Find where the given text appears and provide that cell's center as (x, y) coordinate. 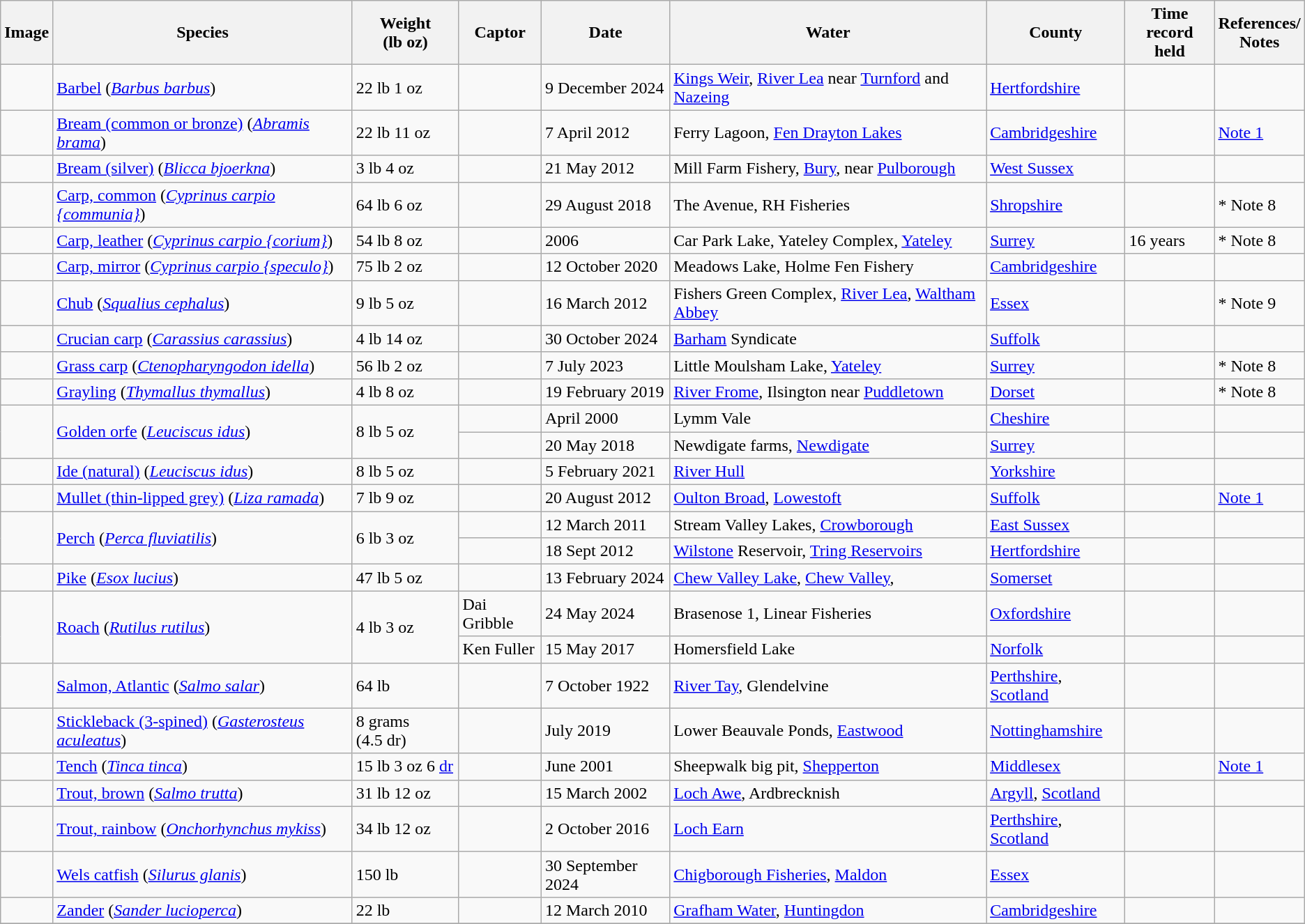
56 lb 2 oz (406, 365)
22 lb 11 oz (406, 132)
Dorset (1055, 392)
Stream Valley Lakes, Crowborough (828, 525)
Pike (Esox lucius) (202, 578)
7 April 2012 (605, 132)
64 lb (406, 686)
12 March 2010 (605, 910)
75 lb 2 oz (406, 267)
Image (26, 33)
16 March 2012 (605, 302)
River Hull (828, 472)
22 lb (406, 910)
9 December 2024 (605, 88)
Date (605, 33)
30 September 2024 (605, 874)
Shropshire (1055, 205)
Dai Gribble (501, 613)
12 March 2011 (605, 525)
31 lb 12 oz (406, 793)
47 lb 5 oz (406, 578)
Middlesex (1055, 767)
Captor (501, 33)
54 lb 8 oz (406, 240)
Ide (natural) (Leuciscus idus) (202, 472)
Meadows Lake, Holme Fen Fishery (828, 267)
20 August 2012 (605, 498)
24 May 2024 (605, 613)
Perch (Perca fluviatilis) (202, 538)
Cheshire (1055, 418)
7 October 1922 (605, 686)
Kings Weir, River Lea near Turnford and Nazeing (828, 88)
Trout, rainbow (Onchorhynchus mykiss) (202, 829)
Argyll, Scotland (1055, 793)
150 lb (406, 874)
15 May 2017 (605, 649)
2006 (605, 240)
River Frome, Ilsington near Puddletown (828, 392)
Carp, leather (Cyprinus carpio {corium}) (202, 240)
Loch Earn (828, 829)
Time recordheld (1170, 33)
Salmon, Atlantic (Salmo salar) (202, 686)
22 lb 1 oz (406, 88)
Ken Fuller (501, 649)
Stickleback (3-spined) (Gasterosteus aculeatus) (202, 730)
4 lb 14 oz (406, 339)
Barbel (Barbus barbus) (202, 88)
30 October 2024 (605, 339)
Chew Valley Lake, Chew Valley, (828, 578)
Wels catfish (Silurus glanis) (202, 874)
Little Moulsham Lake, Yateley (828, 365)
Wilstone Reservoir, Tring Reservoirs (828, 551)
Ferry Lagoon, Fen Drayton Lakes (828, 132)
Golden orfe (Leuciscus idus) (202, 431)
Crucian carp (Carassius carassius) (202, 339)
April 2000 (605, 418)
Chigborough Fisheries, Maldon (828, 874)
64 lb 6 oz (406, 205)
Yorkshire (1055, 472)
Fishers Green Complex, River Lea, Waltham Abbey (828, 302)
16 years (1170, 240)
Barham Syndicate (828, 339)
Car Park Lake, Yateley Complex, Yateley (828, 240)
15 lb 3 oz 6 dr (406, 767)
13 February 2024 (605, 578)
4 lb 8 oz (406, 392)
29 August 2018 (605, 205)
Norfolk (1055, 649)
Lower Beauvale Ponds, Eastwood (828, 730)
Somerset (1055, 578)
Homersfield Lake (828, 649)
Weight(lb oz) (406, 33)
Species (202, 33)
Mullet (thin-lipped grey) (Liza ramada) (202, 498)
12 October 2020 (605, 267)
9 lb 5 oz (406, 302)
3 lb 4 oz (406, 169)
Oulton Broad, Lowestoft (828, 498)
The Avenue, RH Fisheries (828, 205)
River Tay, Glendelvine (828, 686)
Grayling (Thymallus thymallus) (202, 392)
Sheepwalk big pit, Shepperton (828, 767)
Loch Awe, Ardbrecknish (828, 793)
* Note 9 (1259, 302)
Mill Farm Fishery, Bury, near Pulborough (828, 169)
2 October 2016 (605, 829)
Lymm Vale (828, 418)
References/Notes (1259, 33)
Tench (Tinca tinca) (202, 767)
Newdigate farms, Newdigate (828, 445)
July 2019 (605, 730)
5 February 2021 (605, 472)
Roach (Rutilus rutilus) (202, 627)
7 July 2023 (605, 365)
18 Sept 2012 (605, 551)
34 lb 12 oz (406, 829)
Carp, mirror (Cyprinus carpio {speculo}) (202, 267)
20 May 2018 (605, 445)
Bream (common or bronze) (Abramis brama) (202, 132)
Trout, brown (Salmo trutta) (202, 793)
Carp, common (Cyprinus carpio {communia}) (202, 205)
Chub (Squalius cephalus) (202, 302)
Bream (silver) (Blicca bjoerkna) (202, 169)
East Sussex (1055, 525)
4 lb 3 oz (406, 627)
Grafham Water, Huntingdon (828, 910)
Water (828, 33)
County (1055, 33)
15 March 2002 (605, 793)
19 February 2019 (605, 392)
Oxfordshire (1055, 613)
Brasenose 1, Linear Fisheries (828, 613)
21 May 2012 (605, 169)
6 lb 3 oz (406, 538)
8 grams (4.5 dr) (406, 730)
7 lb 9 oz (406, 498)
June 2001 (605, 767)
Zander (Sander lucioperca) (202, 910)
Grass carp (Ctenopharyngodon idella) (202, 365)
Nottinghamshire (1055, 730)
West Sussex (1055, 169)
